From the cell containing the given text, extract its center point as [x, y] coordinate. 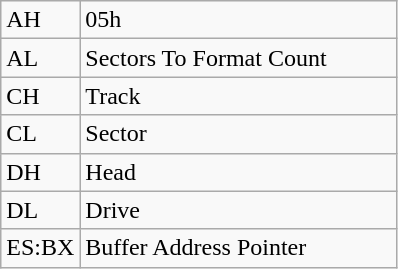
Drive [238, 210]
Buffer Address Pointer [238, 248]
CH [40, 96]
Head [238, 172]
05h [238, 20]
Sector [238, 134]
AH [40, 20]
DL [40, 210]
DH [40, 172]
ES:BX [40, 248]
Track [238, 96]
CL [40, 134]
AL [40, 58]
Sectors To Format Count [238, 58]
